Extract the (x, y) coordinate from the center of the cell holding the provided text.  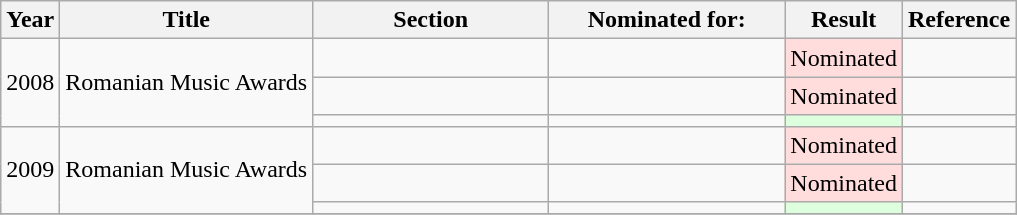
Result (844, 20)
Reference (958, 20)
Year (30, 20)
2009 (30, 170)
Nominated for: (667, 20)
Title (186, 20)
2008 (30, 82)
Section (431, 20)
